Search for the cell housing the specified text and yield its [X, Y] center coordinate. 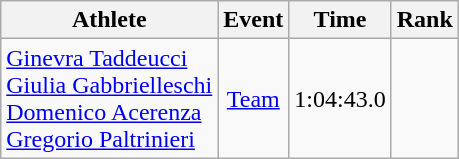
Time [340, 20]
Rank [424, 20]
1:04:43.0 [340, 98]
Ginevra TaddeucciGiulia GabbrielleschiDomenico AcerenzaGregorio Paltrinieri [110, 98]
Athlete [110, 20]
Event [254, 20]
Team [254, 98]
